Detect which cell encompasses the target text, then output its [x, y] center coordinate. 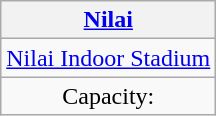
Capacity: [108, 96]
Nilai Indoor Stadium [108, 58]
Nilai [108, 20]
